Provide the (x, y) coordinate of the cell's center where the given text is located.  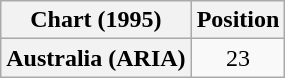
23 (238, 58)
Australia (ARIA) (96, 58)
Chart (1995) (96, 20)
Position (238, 20)
